For the text-containing cell, return its midpoint in [X, Y] coordinate format. 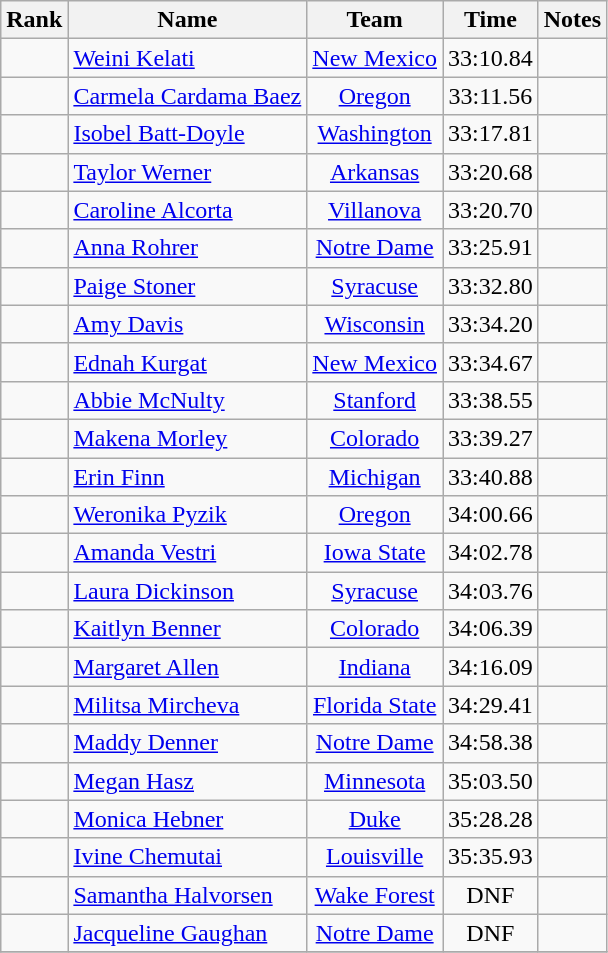
Margaret Allen [188, 667]
33:38.55 [490, 400]
33:39.27 [490, 438]
Duke [375, 819]
Caroline Alcorta [188, 210]
33:34.67 [490, 362]
33:20.68 [490, 172]
Time [490, 20]
Weronika Pyzik [188, 515]
Paige Stoner [188, 286]
Notes [572, 20]
33:20.70 [490, 210]
Weini Kelati [188, 58]
Maddy Denner [188, 743]
33:34.20 [490, 324]
Taylor Werner [188, 172]
34:16.09 [490, 667]
Monica Hebner [188, 819]
Laura Dickinson [188, 591]
34:58.38 [490, 743]
Militsa Mircheva [188, 705]
Villanova [375, 210]
34:06.39 [490, 629]
Anna Rohrer [188, 248]
Erin Finn [188, 477]
34:03.76 [490, 591]
Ednah Kurgat [188, 362]
Samantha Halvorsen [188, 895]
33:17.81 [490, 134]
33:40.88 [490, 477]
Indiana [375, 667]
Jacqueline Gaughan [188, 933]
Name [188, 20]
Isobel Batt-Doyle [188, 134]
Washington [375, 134]
Team [375, 20]
35:28.28 [490, 819]
Amanda Vestri [188, 553]
33:10.84 [490, 58]
Abbie McNulty [188, 400]
Stanford [375, 400]
Michigan [375, 477]
Carmela Cardama Baez [188, 96]
33:11.56 [490, 96]
Florida State [375, 705]
Wisconsin [375, 324]
Makena Morley [188, 438]
Iowa State [375, 553]
34:02.78 [490, 553]
Kaitlyn Benner [188, 629]
Ivine Chemutai [188, 857]
Rank [34, 20]
Wake Forest [375, 895]
Louisville [375, 857]
35:03.50 [490, 781]
Amy Davis [188, 324]
35:35.93 [490, 857]
Minnesota [375, 781]
33:32.80 [490, 286]
34:29.41 [490, 705]
Arkansas [375, 172]
33:25.91 [490, 248]
34:00.66 [490, 515]
Megan Hasz [188, 781]
